Return the [X, Y] coordinate for the center point of the cell that contains the specified text.  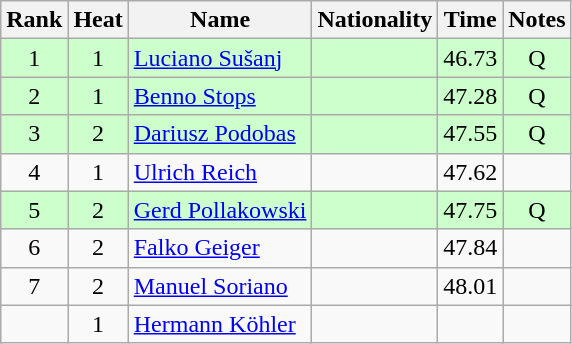
7 [34, 286]
Gerd Pollakowski [220, 210]
Nationality [375, 20]
48.01 [470, 286]
47.62 [470, 172]
Hermann Köhler [220, 324]
Heat [98, 20]
Falko Geiger [220, 248]
4 [34, 172]
46.73 [470, 58]
47.75 [470, 210]
6 [34, 248]
47.84 [470, 248]
Notes [537, 20]
3 [34, 134]
Benno Stops [220, 96]
Luciano Sušanj [220, 58]
47.28 [470, 96]
Name [220, 20]
Manuel Soriano [220, 286]
5 [34, 210]
Time [470, 20]
Dariusz Podobas [220, 134]
Rank [34, 20]
Ulrich Reich [220, 172]
47.55 [470, 134]
